Identify which cell holds the provided text, then report its [x, y] central coordinate. 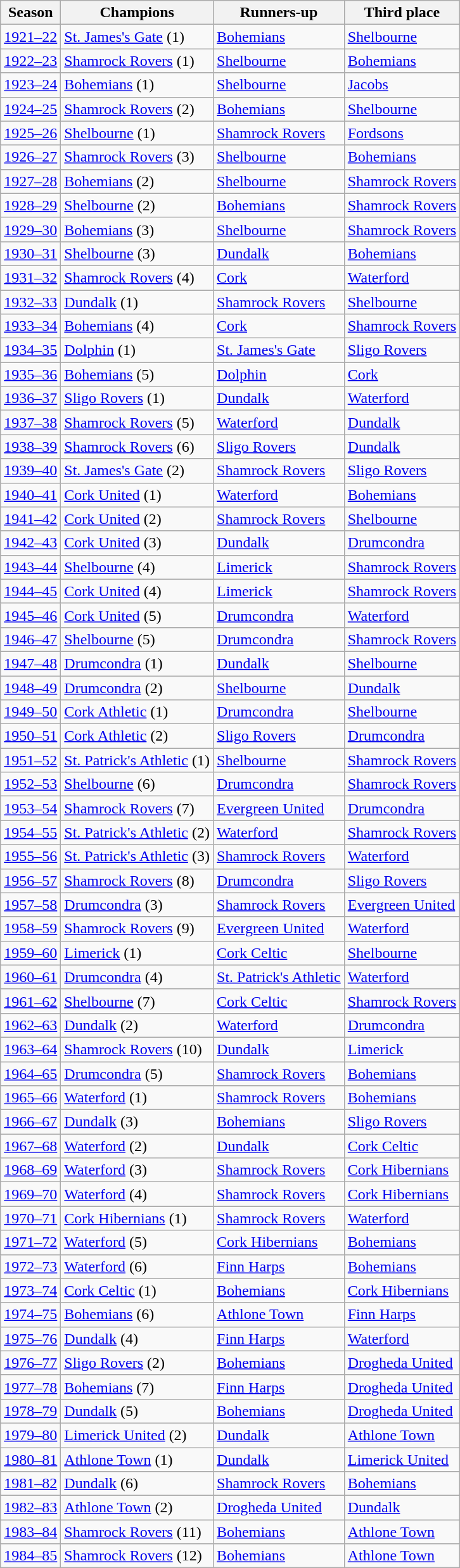
Shamrock Rovers (11) [137, 1532]
1945–46 [30, 615]
1931–32 [30, 277]
Waterford (2) [137, 1146]
Cork United (1) [137, 495]
Shelbourne (6) [137, 784]
1947–48 [30, 663]
1932–33 [30, 302]
Shamrock Rovers (7) [137, 808]
1937–38 [30, 423]
1955–56 [30, 857]
1936–37 [30, 398]
1961–62 [30, 1001]
Shamrock Rovers (9) [137, 929]
Drumcondra (2) [137, 687]
Cork United (4) [137, 591]
1942–43 [30, 543]
Runners-up [279, 13]
1960–61 [30, 977]
Bohemians (2) [137, 181]
Waterford (4) [137, 1194]
1974–75 [30, 1315]
Bohemians (7) [137, 1387]
Champions [137, 13]
Cork Celtic (1) [137, 1291]
Shamrock Rovers (5) [137, 423]
Dundalk (2) [137, 1025]
1966–67 [30, 1122]
1929–30 [30, 229]
1928–29 [30, 205]
Shamrock Rovers (12) [137, 1556]
1949–50 [30, 712]
Athlone Town (1) [137, 1459]
1973–74 [30, 1291]
1982–83 [30, 1508]
1927–28 [30, 181]
St. Patrick's Athletic (2) [137, 832]
1968–69 [30, 1170]
1940–41 [30, 495]
1983–84 [30, 1532]
1924–25 [30, 109]
1976–77 [30, 1363]
Third place [402, 13]
St. Patrick's Athletic (3) [137, 857]
1935–36 [30, 374]
1979–80 [30, 1435]
Waterford (1) [137, 1098]
1933–34 [30, 326]
1971–72 [30, 1242]
1958–59 [30, 929]
1980–81 [30, 1459]
Shelbourne (1) [137, 133]
Cork Hibernians (1) [137, 1218]
1970–71 [30, 1218]
1977–78 [30, 1387]
1967–68 [30, 1146]
Dundalk (5) [137, 1411]
Athlone Town (2) [137, 1508]
Waterford (6) [137, 1266]
Dundalk (3) [137, 1122]
St. Patrick's Athletic (1) [137, 760]
Shelbourne (7) [137, 1001]
Shamrock Rovers (2) [137, 109]
Dundalk (4) [137, 1339]
Season [30, 13]
1959–60 [30, 953]
Bohemians (6) [137, 1315]
1944–45 [30, 591]
1984–85 [30, 1556]
Shamrock Rovers (4) [137, 277]
Limerick United (2) [137, 1435]
St. Patrick's Athletic [279, 977]
1962–63 [30, 1025]
Dolphin (1) [137, 350]
Shelbourne (3) [137, 253]
Drumcondra (3) [137, 905]
Shamrock Rovers (10) [137, 1049]
1941–42 [30, 519]
Shelbourne (5) [137, 639]
1954–55 [30, 832]
Dolphin [279, 374]
1925–26 [30, 133]
Cork Athletic (1) [137, 712]
1972–73 [30, 1266]
Shamrock Rovers (8) [137, 881]
Jacobs [402, 85]
Bohemians (1) [137, 85]
1951–52 [30, 760]
1948–49 [30, 687]
1934–35 [30, 350]
Sligo Rovers (2) [137, 1363]
1964–65 [30, 1074]
1975–76 [30, 1339]
1952–53 [30, 784]
Waterford (3) [137, 1170]
1953–54 [30, 808]
Cork Athletic (2) [137, 736]
Drumcondra (5) [137, 1074]
1963–64 [30, 1049]
St. James's Gate (1) [137, 37]
Drumcondra (1) [137, 663]
Shamrock Rovers (3) [137, 157]
Sligo Rovers (1) [137, 398]
1946–47 [30, 639]
Bohemians (3) [137, 229]
1969–70 [30, 1194]
1921–22 [30, 37]
St. James's Gate (2) [137, 471]
Cork United (2) [137, 519]
Shamrock Rovers (1) [137, 61]
Bohemians (5) [137, 374]
Drumcondra (4) [137, 977]
Cork United (5) [137, 615]
1950–51 [30, 736]
1926–27 [30, 157]
Waterford (5) [137, 1242]
1939–40 [30, 471]
Fordsons [402, 133]
Limerick United [402, 1459]
St. James's Gate [279, 350]
Shelbourne (2) [137, 205]
1930–31 [30, 253]
Dundalk (6) [137, 1484]
Shamrock Rovers (6) [137, 447]
1922–23 [30, 61]
Shelbourne (4) [137, 567]
1978–79 [30, 1411]
1981–82 [30, 1484]
Dundalk (1) [137, 302]
1943–44 [30, 567]
1965–66 [30, 1098]
1923–24 [30, 85]
Limerick (1) [137, 953]
Cork United (3) [137, 543]
1938–39 [30, 447]
1957–58 [30, 905]
1956–57 [30, 881]
Bohemians (4) [137, 326]
